Extract the [x, y] coordinate from the center of the cell holding the provided text.  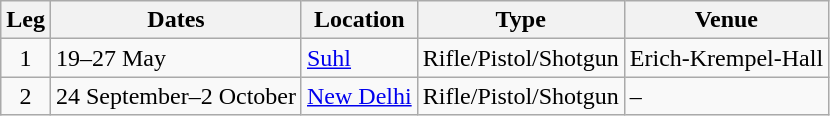
– [726, 96]
1 [26, 58]
24 September–2 October [176, 96]
Leg [26, 20]
Venue [726, 20]
Dates [176, 20]
19–27 May [176, 58]
Location [359, 20]
2 [26, 96]
Erich-Krempel-Hall [726, 58]
New Delhi [359, 96]
Suhl [359, 58]
Type [520, 20]
